Provide the (x, y) coordinate of the cell's center where the given text is located.  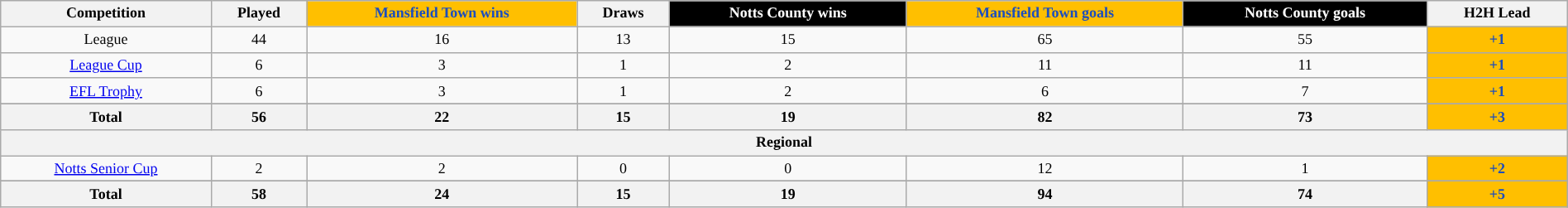
Draws (624, 13)
22 (442, 116)
+2 (1497, 169)
+3 (1497, 116)
League (106, 40)
55 (1305, 40)
Regional (784, 143)
16 (442, 40)
56 (259, 116)
73 (1305, 116)
13 (624, 40)
Notts County wins (787, 13)
7 (1305, 91)
Played (259, 13)
Mansfield Town goals (1045, 13)
EFL Trophy (106, 91)
H2H Lead (1497, 13)
League Cup (106, 65)
Mansfield Town wins (442, 13)
24 (442, 194)
58 (259, 194)
82 (1045, 116)
65 (1045, 40)
94 (1045, 194)
Competition (106, 13)
Notts County goals (1305, 13)
74 (1305, 194)
+5 (1497, 194)
12 (1045, 169)
44 (259, 40)
Notts Senior Cup (106, 169)
